Find where the given text appears and provide that cell's center as [X, Y] coordinate. 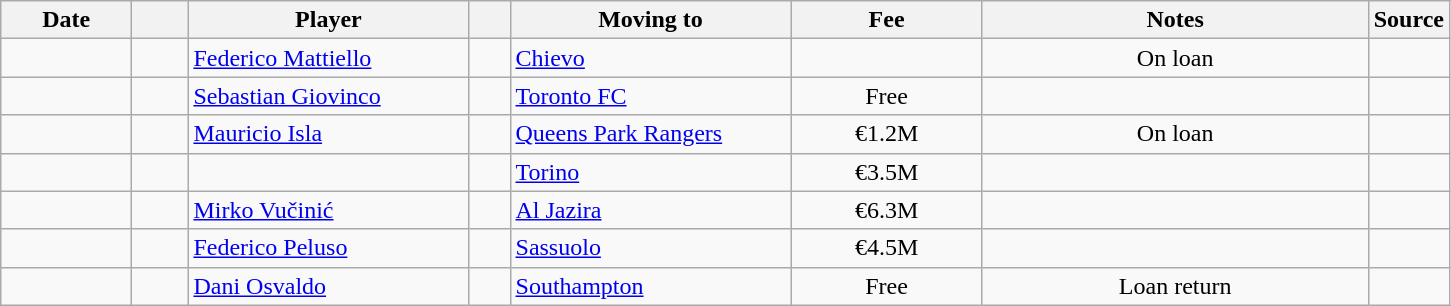
Southampton [650, 286]
Dani Osvaldo [328, 286]
Chievo [650, 58]
€1.2M [886, 134]
Loan return [1175, 286]
€4.5M [886, 248]
Moving to [650, 20]
Toronto FC [650, 96]
Federico Peluso [328, 248]
Source [1408, 20]
Queens Park Rangers [650, 134]
Notes [1175, 20]
€6.3M [886, 210]
Mirko Vučinić [328, 210]
Date [66, 20]
Sebastian Giovinco [328, 96]
Fee [886, 20]
€3.5M [886, 172]
Sassuolo [650, 248]
Torino [650, 172]
Mauricio Isla [328, 134]
Federico Mattiello [328, 58]
Al Jazira [650, 210]
Player [328, 20]
